Provide the (X, Y) coordinate of the cell's center where the given text is located.  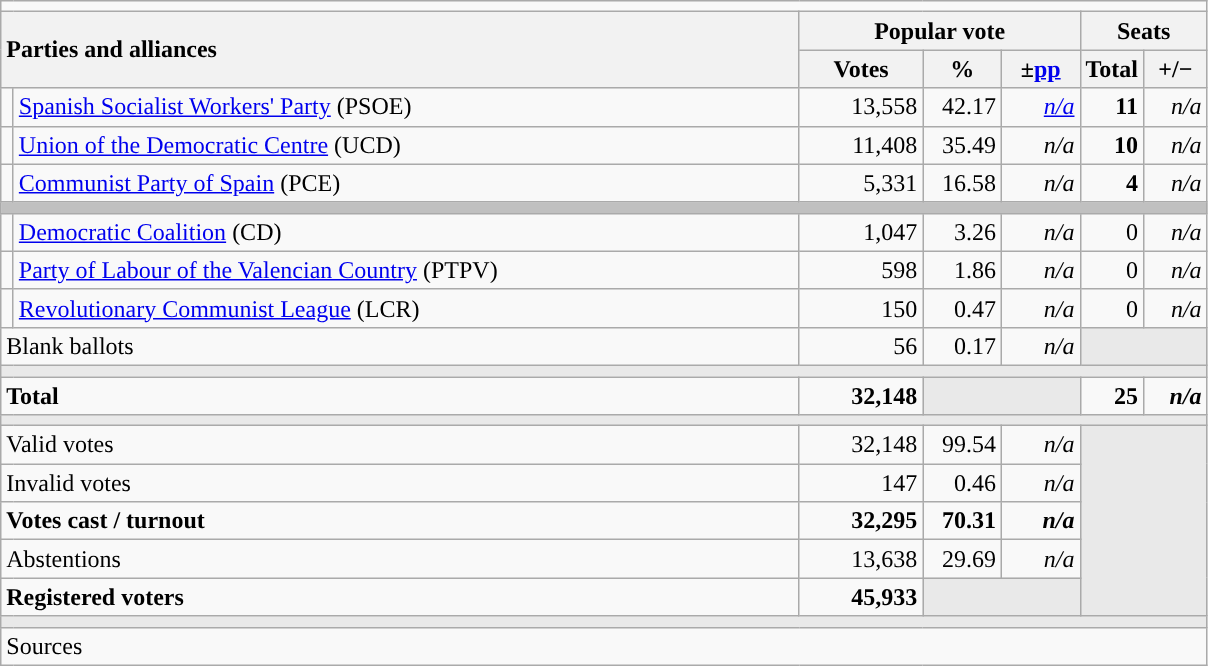
3.26 (962, 232)
Valid votes (400, 445)
% (962, 69)
+/− (1176, 69)
Union of the Democratic Centre (UCD) (406, 145)
32,295 (861, 521)
Votes (861, 69)
Registered voters (400, 597)
0.46 (962, 483)
1.86 (962, 270)
56 (861, 346)
Revolutionary Communist League (LCR) (406, 308)
16.58 (962, 183)
13,638 (861, 559)
Popular vote (940, 31)
Blank ballots (400, 346)
±pp (1040, 69)
Communist Party of Spain (PCE) (406, 183)
598 (861, 270)
45,933 (861, 597)
0.47 (962, 308)
29.69 (962, 559)
25 (1112, 395)
0.17 (962, 346)
10 (1112, 145)
Abstentions (400, 559)
35.49 (962, 145)
11 (1112, 107)
Votes cast / turnout (400, 521)
13,558 (861, 107)
Sources (604, 646)
Party of Labour of the Valencian Country (PTPV) (406, 270)
11,408 (861, 145)
Democratic Coalition (CD) (406, 232)
1,047 (861, 232)
99.54 (962, 445)
4 (1112, 183)
150 (861, 308)
Invalid votes (400, 483)
Seats (1144, 31)
70.31 (962, 521)
147 (861, 483)
5,331 (861, 183)
Parties and alliances (400, 50)
42.17 (962, 107)
Spanish Socialist Workers' Party (PSOE) (406, 107)
